Determine the [X, Y] coordinate at the center of the cell enclosing the given text.  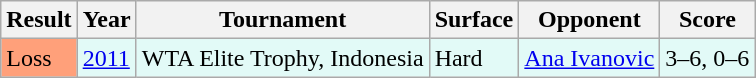
Score [708, 20]
Opponent [590, 20]
2011 [106, 58]
Hard [474, 58]
Tournament [282, 20]
WTA Elite Trophy, Indonesia [282, 58]
Ana Ivanovic [590, 58]
Loss [39, 58]
3–6, 0–6 [708, 58]
Year [106, 20]
Surface [474, 20]
Result [39, 20]
